Identify which cell holds the provided text, then report its (X, Y) central coordinate. 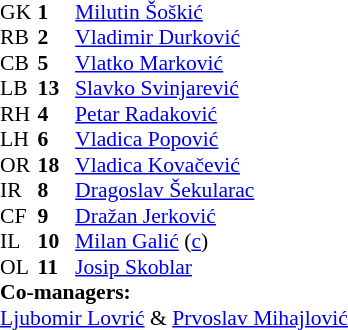
Vladica Popović (212, 139)
LB (19, 89)
Vladica Kovačević (212, 165)
CB (19, 63)
6 (57, 139)
Vladimir Durković (212, 37)
Petar Radaković (212, 114)
5 (57, 63)
Milan Galić (c) (212, 241)
OR (19, 165)
Vlatko Marković (212, 63)
IL (19, 241)
Josip Skoblar (212, 267)
2 (57, 37)
Dražan Jerković (212, 216)
Slavko Svinjarević (212, 89)
Dragoslav Šekularac (212, 191)
LH (19, 139)
CF (19, 216)
4 (57, 114)
18 (57, 165)
OL (19, 267)
13 (57, 89)
10 (57, 241)
Co-managers: (174, 293)
8 (57, 191)
11 (57, 267)
IR (19, 191)
9 (57, 216)
RH (19, 114)
RB (19, 37)
